Determine the (X, Y) coordinate at the center of the cell enclosing the given text.  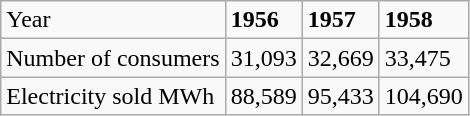
32,669 (340, 58)
1957 (340, 20)
1958 (424, 20)
31,093 (264, 58)
Year (113, 20)
33,475 (424, 58)
104,690 (424, 96)
88,589 (264, 96)
1956 (264, 20)
95,433 (340, 96)
Electricity sold MWh (113, 96)
Number of consumers (113, 58)
